Locate the cell with the specified text and output its (X, Y) center coordinate. 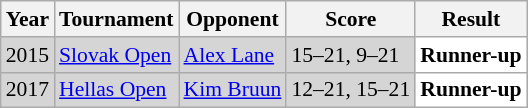
Year (28, 19)
Opponent (233, 19)
Score (350, 19)
Tournament (116, 19)
12–21, 15–21 (350, 90)
Hellas Open (116, 90)
15–21, 9–21 (350, 55)
Kim Bruun (233, 90)
Slovak Open (116, 55)
2015 (28, 55)
Alex Lane (233, 55)
2017 (28, 90)
Result (470, 19)
